Locate the cell with the specified text and output its [X, Y] center coordinate. 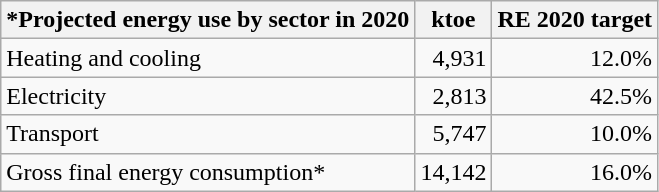
Gross final energy consumption* [208, 172]
RE 2020 target [575, 20]
12.0% [575, 58]
42.5% [575, 96]
4,931 [454, 58]
*Projected energy use by sector in 2020 [208, 20]
14,142 [454, 172]
Heating and cooling [208, 58]
Electricity [208, 96]
2,813 [454, 96]
16.0% [575, 172]
5,747 [454, 134]
Transport [208, 134]
10.0% [575, 134]
ktoe [454, 20]
